Return the (x, y) coordinate for the center point of the cell that contains the specified text.  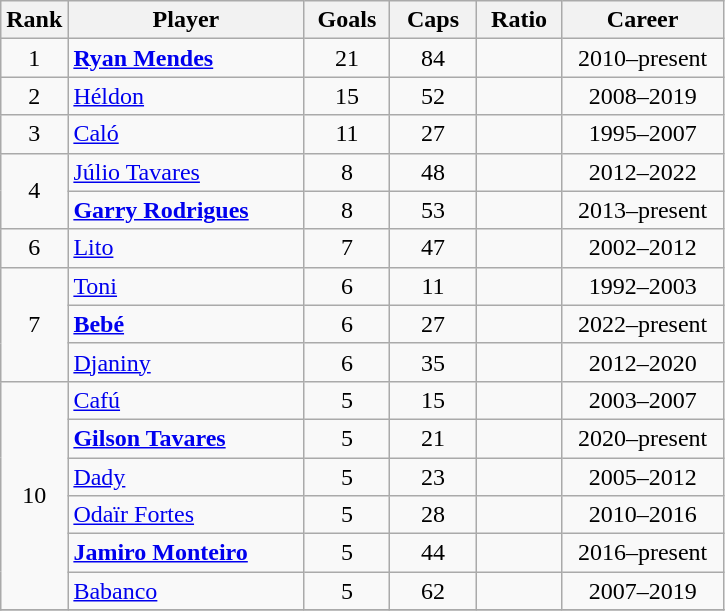
Cafú (186, 400)
Lito (186, 248)
35 (433, 362)
3 (34, 134)
Júlio Tavares (186, 172)
2008–2019 (642, 96)
2010–present (642, 58)
Jamiro Monteiro (186, 553)
2003–2007 (642, 400)
1995–2007 (642, 134)
Garry Rodrigues (186, 210)
1 (34, 58)
Caló (186, 134)
Player (186, 20)
44 (433, 553)
2005–2012 (642, 477)
84 (433, 58)
Ratio (519, 20)
2020–present (642, 438)
Babanco (186, 591)
28 (433, 515)
Career (642, 20)
4 (34, 191)
48 (433, 172)
Dady (186, 477)
23 (433, 477)
Ryan Mendes (186, 58)
Bebé (186, 324)
47 (433, 248)
Gilson Tavares (186, 438)
1992–2003 (642, 286)
Caps (433, 20)
2012–2020 (642, 362)
2022–present (642, 324)
2 (34, 96)
Djaniny (186, 362)
2012–2022 (642, 172)
2007–2019 (642, 591)
62 (433, 591)
10 (34, 495)
52 (433, 96)
53 (433, 210)
2002–2012 (642, 248)
Rank (34, 20)
2013–present (642, 210)
Héldon (186, 96)
Goals (347, 20)
2016–present (642, 553)
2010–2016 (642, 515)
Odaïr Fortes (186, 515)
Toni (186, 286)
